Provide the [x, y] coordinate of the cell's center where the given text is located.  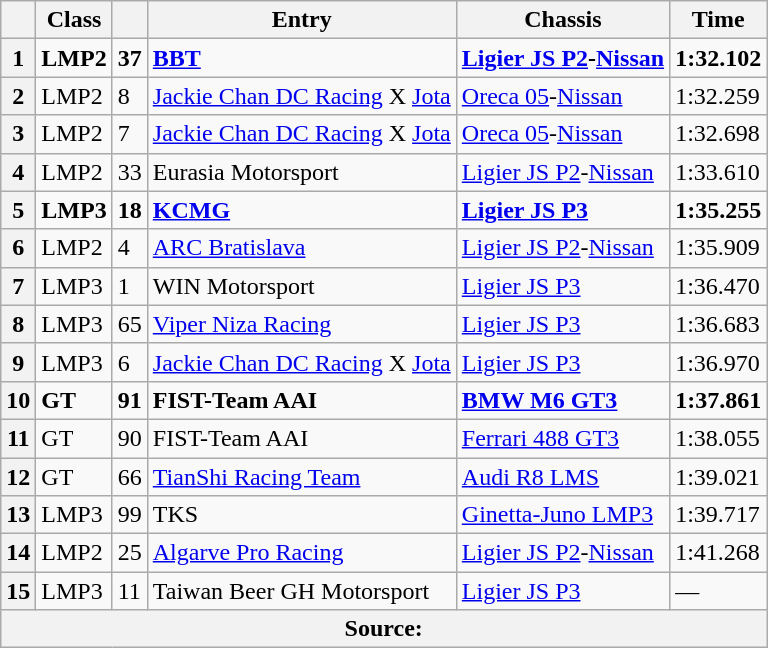
1:39.717 [718, 515]
1:32.698 [718, 134]
1:35.909 [718, 248]
13 [18, 515]
Class [74, 20]
BMW M6 GT3 [562, 400]
Ginetta-Juno LMP3 [562, 515]
1:36.683 [718, 324]
1:33.610 [718, 172]
15 [18, 591]
Taiwan Beer GH Motorsport [302, 591]
Audi R8 LMS [562, 477]
Ferrari 488 GT3 [562, 438]
1:41.268 [718, 553]
1:32.102 [718, 58]
1:35.255 [718, 210]
1:32.259 [718, 96]
1:36.470 [718, 286]
WIN Motorsport [302, 286]
37 [130, 58]
5 [18, 210]
18 [130, 210]
65 [130, 324]
Chassis [562, 20]
2 [18, 96]
1:37.861 [718, 400]
Entry [302, 20]
3 [18, 134]
TKS [302, 515]
TianShi Racing Team [302, 477]
1:39.021 [718, 477]
ARC Bratislava [302, 248]
Eurasia Motorsport [302, 172]
Viper Niza Racing [302, 324]
33 [130, 172]
Algarve Pro Racing [302, 553]
14 [18, 553]
99 [130, 515]
12 [18, 477]
90 [130, 438]
BBT [302, 58]
Source: [384, 629]
Time [718, 20]
1:38.055 [718, 438]
10 [18, 400]
KCMG [302, 210]
66 [130, 477]
9 [18, 362]
— [718, 591]
25 [130, 553]
1:36.970 [718, 362]
91 [130, 400]
